Capture the cell that displays the provided text and extract its [x, y] central coordinate. 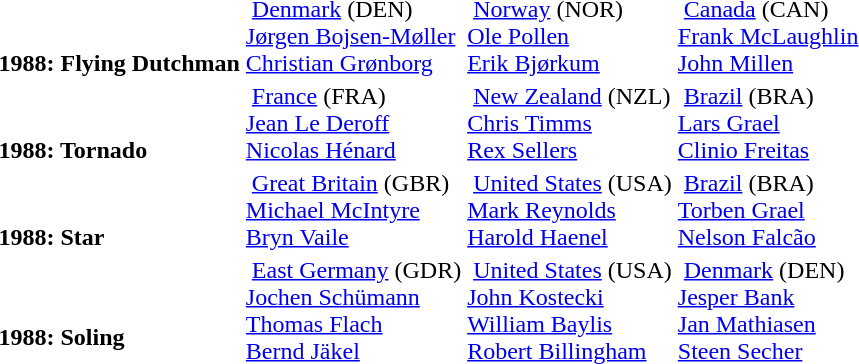
United States (USA)Mark ReynoldsHarold Haenel [570, 210]
Great Britain (GBR)Michael McIntyreBryn Vaile [353, 210]
France (FRA)Jean Le DeroffNicolas Hénard [353, 123]
New Zealand (NZL)Chris TimmsRex Sellers [570, 123]
